Pinpoint the cell where the given text exists, returning its [x, y] midpoint coordinate. 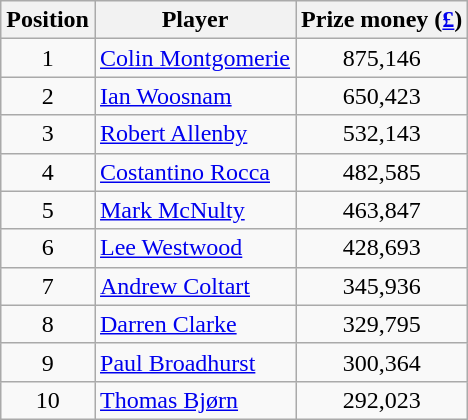
Andrew Coltart [194, 286]
650,423 [382, 96]
4 [48, 172]
532,143 [382, 134]
428,693 [382, 248]
Robert Allenby [194, 134]
463,847 [382, 210]
10 [48, 400]
Ian Woosnam [194, 96]
9 [48, 362]
Darren Clarke [194, 324]
3 [48, 134]
6 [48, 248]
8 [48, 324]
5 [48, 210]
Position [48, 20]
Prize money (£) [382, 20]
Colin Montgomerie [194, 58]
875,146 [382, 58]
Costantino Rocca [194, 172]
Lee Westwood [194, 248]
2 [48, 96]
300,364 [382, 362]
329,795 [382, 324]
345,936 [382, 286]
Mark McNulty [194, 210]
7 [48, 286]
292,023 [382, 400]
Player [194, 20]
482,585 [382, 172]
Paul Broadhurst [194, 362]
1 [48, 58]
Thomas Bjørn [194, 400]
